Identify which cell holds the provided text, then report its [x, y] central coordinate. 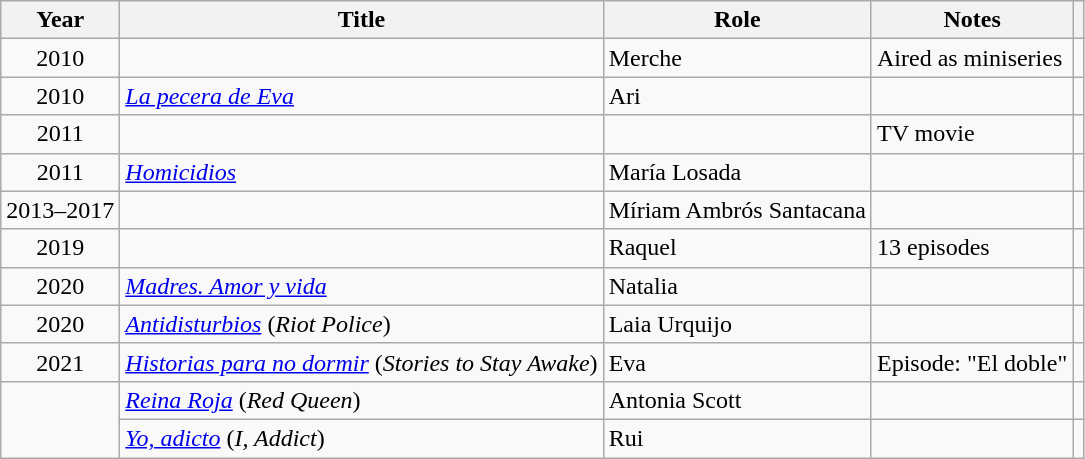
La pecera de Eva [362, 96]
TV movie [972, 134]
Antidisturbios (Riot Police) [362, 324]
Ari [737, 96]
2021 [60, 362]
Natalia [737, 286]
Aired as miniseries [972, 58]
Notes [972, 20]
María Losada [737, 172]
Míriam Ambrós Santacana [737, 210]
2013–2017 [60, 210]
Merche [737, 58]
Antonia Scott [737, 400]
Madres. Amor y vida [362, 286]
Role [737, 20]
Laia Urquijo [737, 324]
Reina Roja (Red Queen) [362, 400]
Homicidios [362, 172]
2019 [60, 248]
Eva [737, 362]
Episode: "El doble" [972, 362]
Yo, adicto (I, Addict) [362, 438]
Year [60, 20]
Rui [737, 438]
Historias para no dormir (Stories to Stay Awake) [362, 362]
Raquel [737, 248]
Title [362, 20]
13 episodes [972, 248]
